Determine the [x, y] coordinate at the center of the cell enclosing the given text.  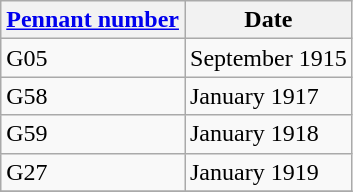
G05 [93, 58]
G58 [93, 96]
G27 [93, 172]
G59 [93, 134]
September 1915 [268, 58]
January 1917 [268, 96]
Date [268, 20]
January 1919 [268, 172]
Pennant number [93, 20]
January 1918 [268, 134]
